Return the [x, y] coordinate for the center point of the cell that contains the specified text.  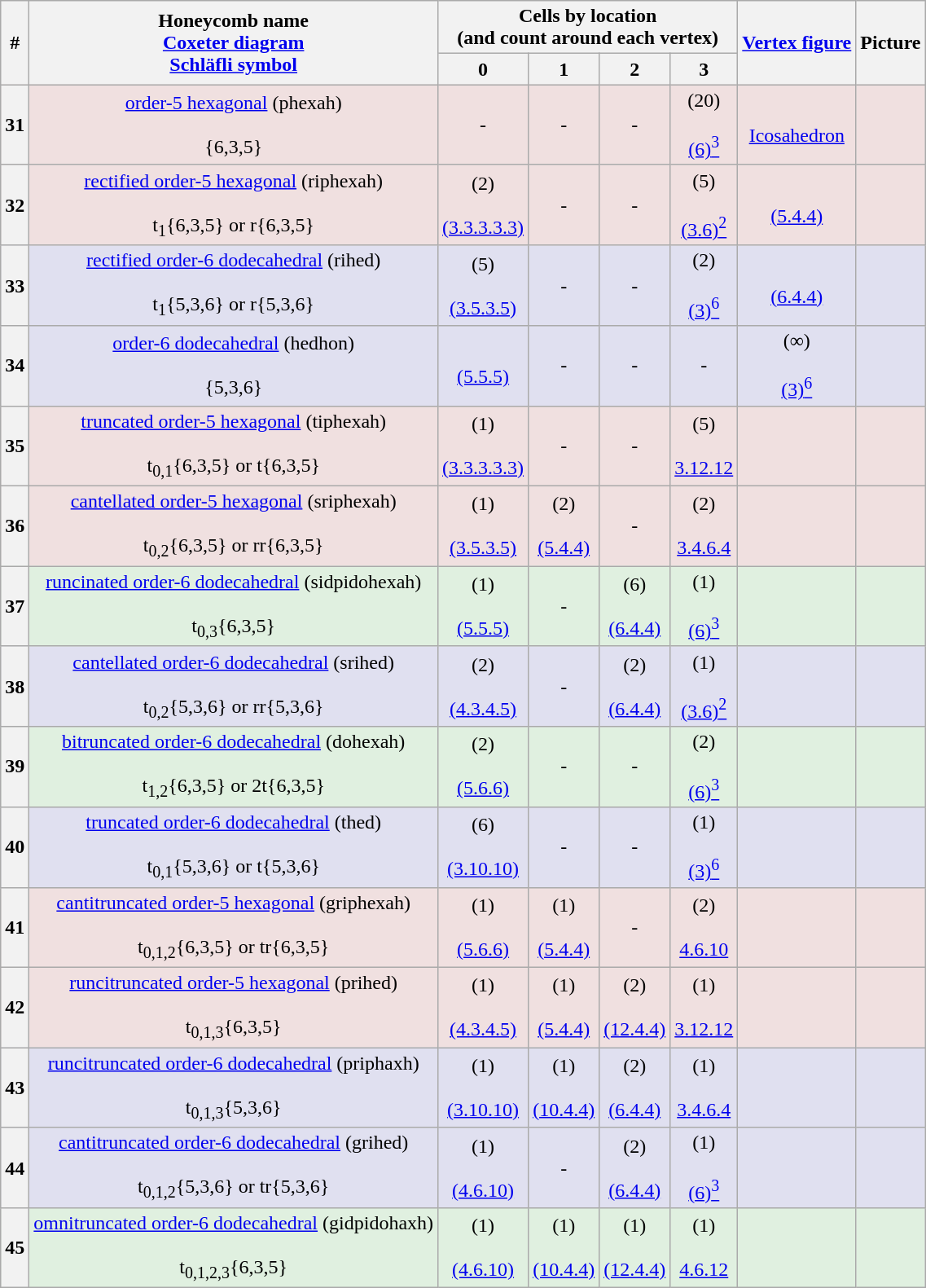
rectified order-5 hexagonal (riphexah)t1{6,3,5} or r{6,3,5} [234, 205]
2 [635, 69]
runcitruncated order-6 dodecahedral (priphaxh)t0,1,3{5,3,6} [234, 1088]
Picture [891, 42]
(6.4.4) [797, 285]
runcinated order-6 dodecahedral (sidpidohexah)t0,3{6,3,5} [234, 606]
(1)(5.5.5) [484, 606]
(1)(3.6)2 [704, 686]
cantitruncated order-5 hexagonal (griphexah)t0,1,2{6,3,5} or tr{6,3,5} [234, 927]
(1)(12.4.4) [635, 1248]
36 [15, 525]
(1)(4.3.4.5) [484, 1007]
38 [15, 686]
truncated order-6 dodecahedral (thed)t0,1{5,3,6} or t{5,3,6} [234, 847]
(20)(6)3 [704, 125]
44 [15, 1168]
Cells by location(and count around each vertex) [588, 28]
(2)(6)3 [704, 767]
(5.4.4) [797, 205]
31 [15, 125]
(2)(3.3.3.3.3) [484, 205]
41 [15, 927]
40 [15, 847]
(1)4.6.12 [704, 1248]
(2)4.6.10 [704, 927]
35 [15, 446]
37 [15, 606]
Icosahedron [797, 125]
39 [15, 767]
(1)(3)6 [704, 847]
(5)(3.6)2 [704, 205]
0 [484, 69]
(2)(3)6 [704, 285]
3 [704, 69]
(2)(4.3.4.5) [484, 686]
Honeycomb nameCoxeter diagramSchläfli symbol [234, 42]
(2)3.4.6.4 [704, 525]
(5)(3.5.3.5) [484, 285]
(1)(3.3.3.3.3) [484, 446]
(1)3.4.6.4 [704, 1088]
truncated order-5 hexagonal (tiphexah)t0,1{6,3,5} or t{6,3,5} [234, 446]
omnitruncated order-6 dodecahedral (gidpidohaxh)t0,1,2,3{6,3,5} [234, 1248]
(∞) (3)6 [797, 367]
(1)3.12.12 [704, 1007]
(6)(3.10.10) [484, 847]
runcitruncated order-5 hexagonal (prihed)t0,1,3{6,3,5} [234, 1007]
order-5 hexagonal (phexah){6,3,5} [234, 125]
Vertex figure [797, 42]
(2)(12.4.4) [635, 1007]
order-6 dodecahedral (hedhon){5,3,6} [234, 367]
(5.5.5) [484, 367]
1 [564, 69]
# [15, 42]
43 [15, 1088]
cantellated order-5 hexagonal (sriphexah)t0,2{6,3,5} or rr{6,3,5} [234, 525]
42 [15, 1007]
(2)(5.4.4) [564, 525]
bitruncated order-6 dodecahedral (dohexah)t1,2{6,3,5} or 2t{6,3,5} [234, 767]
(1)(3.5.3.5) [484, 525]
rectified order-6 dodecahedral (rihed)t1{5,3,6} or r{5,3,6} [234, 285]
(1)(3.10.10) [484, 1088]
45 [15, 1248]
(6)(6.4.4) [635, 606]
cantitruncated order-6 dodecahedral (grihed)t0,1,2{5,3,6} or tr{5,3,6} [234, 1168]
33 [15, 285]
(1)(5.6.6) [484, 927]
32 [15, 205]
34 [15, 367]
(5)3.12.12 [704, 446]
(2)(5.6.6) [484, 767]
cantellated order-6 dodecahedral (srihed)t0,2{5,3,6} or rr{5,3,6} [234, 686]
